Output the [x, y] coordinate of the center of the cell containing the given text.  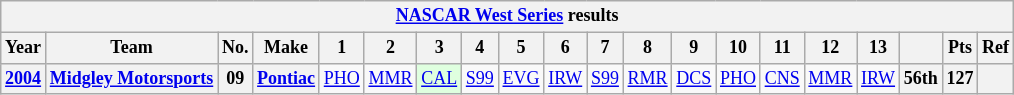
11 [782, 48]
10 [738, 48]
Midgley Motorsports [131, 78]
NASCAR West Series results [508, 16]
56th [920, 78]
Pts [960, 48]
6 [566, 48]
CAL [440, 78]
127 [960, 78]
CNS [782, 78]
Team [131, 48]
09 [236, 78]
9 [694, 48]
Year [24, 48]
8 [648, 48]
No. [236, 48]
Make [286, 48]
3 [440, 48]
Ref [996, 48]
4 [480, 48]
13 [878, 48]
DCS [694, 78]
12 [830, 48]
2004 [24, 78]
7 [606, 48]
2 [390, 48]
RMR [648, 78]
Pontiac [286, 78]
5 [521, 48]
1 [342, 48]
EVG [521, 78]
